Pinpoint the cell where the given text exists, returning its [x, y] midpoint coordinate. 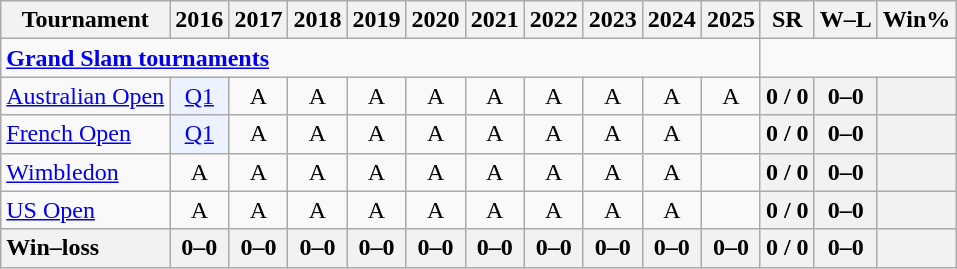
Tournament [86, 20]
Win% [916, 20]
French Open [86, 134]
Wimbledon [86, 172]
2024 [672, 20]
2021 [494, 20]
2017 [258, 20]
2025 [730, 20]
2018 [318, 20]
Win–loss [86, 248]
Grand Slam tournaments [381, 58]
Australian Open [86, 96]
US Open [86, 210]
SR [787, 20]
2022 [554, 20]
W–L [846, 20]
2016 [200, 20]
2023 [612, 20]
2019 [376, 20]
2020 [436, 20]
